For the text-containing cell, return its midpoint in (x, y) coordinate format. 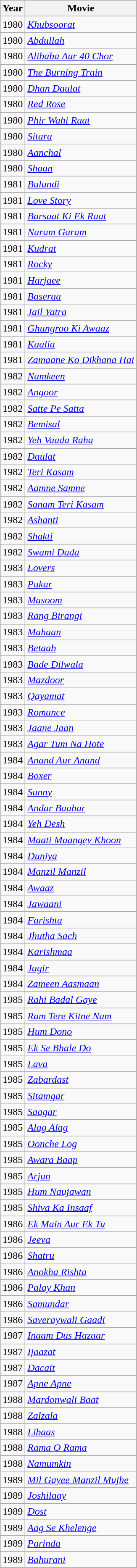
Bahurani (81, 1560)
Namkeen (81, 376)
Ek Se Bhale Do (81, 1048)
Shiva Ka Insaaf (81, 1208)
Awara Baap (81, 1160)
Mahaan (81, 632)
Khubsoorat (81, 24)
Aanchal (81, 152)
Satte Pe Satta (81, 408)
Yeh Vaada Raha (81, 440)
Romance (81, 712)
Dhan Daulat (81, 88)
Jawaani (81, 904)
Bade Dilwala (81, 664)
Aamne Samne (81, 488)
Libaas (81, 1431)
Abdullah (81, 40)
Sitamgar (81, 1096)
Kaalia (81, 344)
Oonche Log (81, 1144)
Mardonwali Baat (81, 1400)
Anand Aur Anand (81, 760)
Boxer (81, 776)
Betaab (81, 648)
Mazdoor (81, 680)
Shatru (81, 1256)
The Burning Train (81, 72)
Dost (81, 1512)
Saveraywali Gaadi (81, 1320)
Inaam Dus Hazaar (81, 1336)
Rocky (81, 264)
Rama O Rama (81, 1447)
Apne Apne (81, 1384)
Alag Alag (81, 1128)
Aag Se Khelenge (81, 1528)
Masoom (81, 600)
Harjaee (81, 280)
Jhutha Sach (81, 936)
Andar Baahar (81, 808)
Ghungroo Ki Awaaz (81, 328)
Alibaba Aur 40 Chor (81, 56)
Zalzala (81, 1415)
Jail Yatra (81, 312)
Lava (81, 1064)
Zamaane Ko Dikhana Hai (81, 360)
Jaane Jaan (81, 728)
Namumkin (81, 1463)
Karishmaa (81, 952)
Shaan (81, 168)
Naram Garam (81, 232)
Swami Dada (81, 552)
Ram Tere Kitne Nam (81, 1016)
Daulat (81, 456)
Love Story (81, 200)
Teri Kasam (81, 472)
Sunny (81, 792)
Anokha Rishta (81, 1272)
Arjun (81, 1176)
Duniya (81, 856)
Sitara (81, 136)
Manzil Manzil (81, 872)
Pukar (81, 584)
Bemisal (81, 424)
Palay Khan (81, 1288)
Zabardast (81, 1080)
Rang Birangi (81, 616)
Sanam Teri Kasam (81, 504)
Ek Main Aur Ek Tu (81, 1224)
Year (13, 8)
Baseraa (81, 296)
Bulundi (81, 184)
Lovers (81, 568)
Angoor (81, 392)
Zameen Aasmaan (81, 984)
Qayamat (81, 696)
Jeeva (81, 1240)
Hum Naujawan (81, 1192)
Saagar (81, 1112)
Farishta (81, 920)
Kudrat (81, 248)
Rahi Badal Gaye (81, 1000)
Agar Tum Na Hote (81, 744)
Shakti (81, 536)
Barsaat Ki Ek Raat (81, 216)
Mil Gayee Manzil Mujhe (81, 1479)
Samundar (81, 1304)
Dacait (81, 1368)
Phir Wahi Raat (81, 120)
Movie (81, 8)
Ashanti (81, 520)
Red Rose (81, 104)
Jagir (81, 968)
Joshilaay (81, 1496)
Yeh Desh (81, 824)
Maati Maangey Khoon (81, 840)
Awaaz (81, 888)
Hum Dono (81, 1032)
Ijaazat (81, 1352)
Parinda (81, 1544)
